Search for the cell housing the specified text and yield its (x, y) center coordinate. 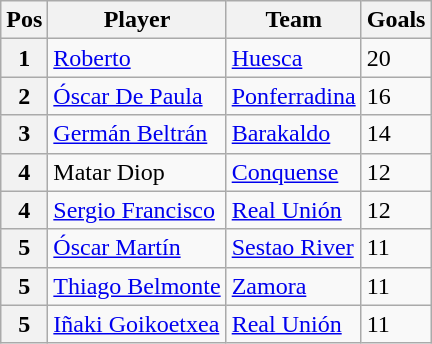
Sestao River (294, 248)
Óscar Martín (137, 248)
Sergio Francisco (137, 210)
Conquense (294, 172)
3 (24, 134)
Matar Diop (137, 172)
Óscar De Paula (137, 96)
Ponferradina (294, 96)
Pos (24, 20)
16 (396, 96)
Iñaki Goikoetxea (137, 324)
Huesca (294, 58)
Team (294, 20)
2 (24, 96)
20 (396, 58)
Zamora (294, 286)
Player (137, 20)
Germán Beltrán (137, 134)
1 (24, 58)
Thiago Belmonte (137, 286)
Barakaldo (294, 134)
Goals (396, 20)
14 (396, 134)
Roberto (137, 58)
